Return [x, y] of the center of cell containing provided text 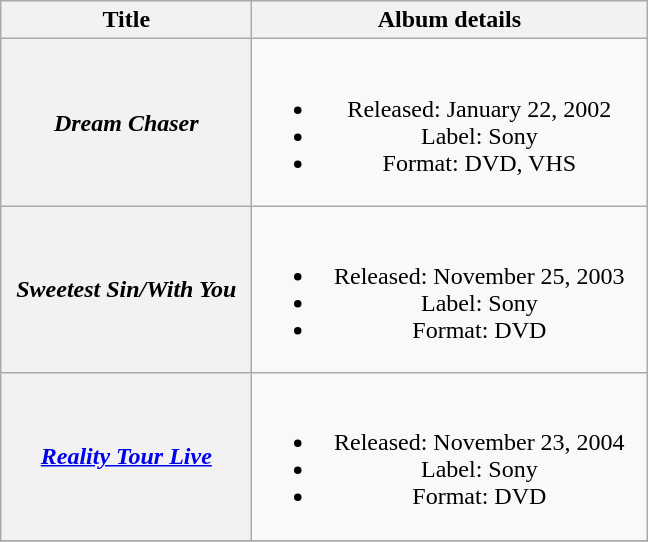
Reality Tour Live [126, 456]
Released: January 22, 2002Label: SonyFormat: DVD, VHS [450, 122]
Dream Chaser [126, 122]
Released: November 25, 2003Label: SonyFormat: DVD [450, 290]
Released: November 23, 2004Label: SonyFormat: DVD [450, 456]
Sweetest Sin/With You [126, 290]
Album details [450, 20]
Title [126, 20]
